Identify which cell holds the provided text, then report its (x, y) central coordinate. 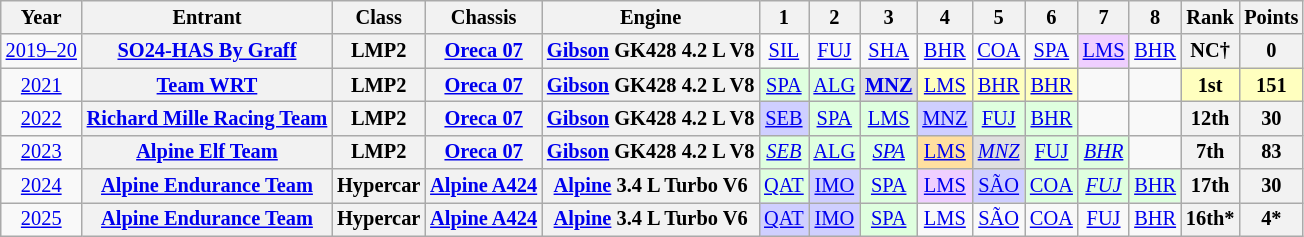
2022 (42, 118)
2 (835, 17)
16th* (1210, 219)
5 (998, 17)
7 (1104, 17)
Class (378, 17)
0 (1271, 51)
4 (944, 17)
Team WRT (207, 85)
2019–20 (42, 51)
Alpine Elf Team (207, 152)
151 (1271, 85)
SIL (784, 51)
Entrant (207, 17)
SO24-HAS By Graff (207, 51)
2025 (42, 219)
7th (1210, 152)
6 (1052, 17)
2024 (42, 186)
3 (888, 17)
83 (1271, 152)
4* (1271, 219)
17th (1210, 186)
1st (1210, 85)
2023 (42, 152)
Year (42, 17)
Points (1271, 17)
2021 (42, 85)
NC† (1210, 51)
Rank (1210, 17)
8 (1155, 17)
Engine (650, 17)
Chassis (484, 17)
1 (784, 17)
SHA (888, 51)
12th (1210, 118)
Richard Mille Racing Team (207, 118)
